Detect which cell encompasses the target text, then output its [x, y] center coordinate. 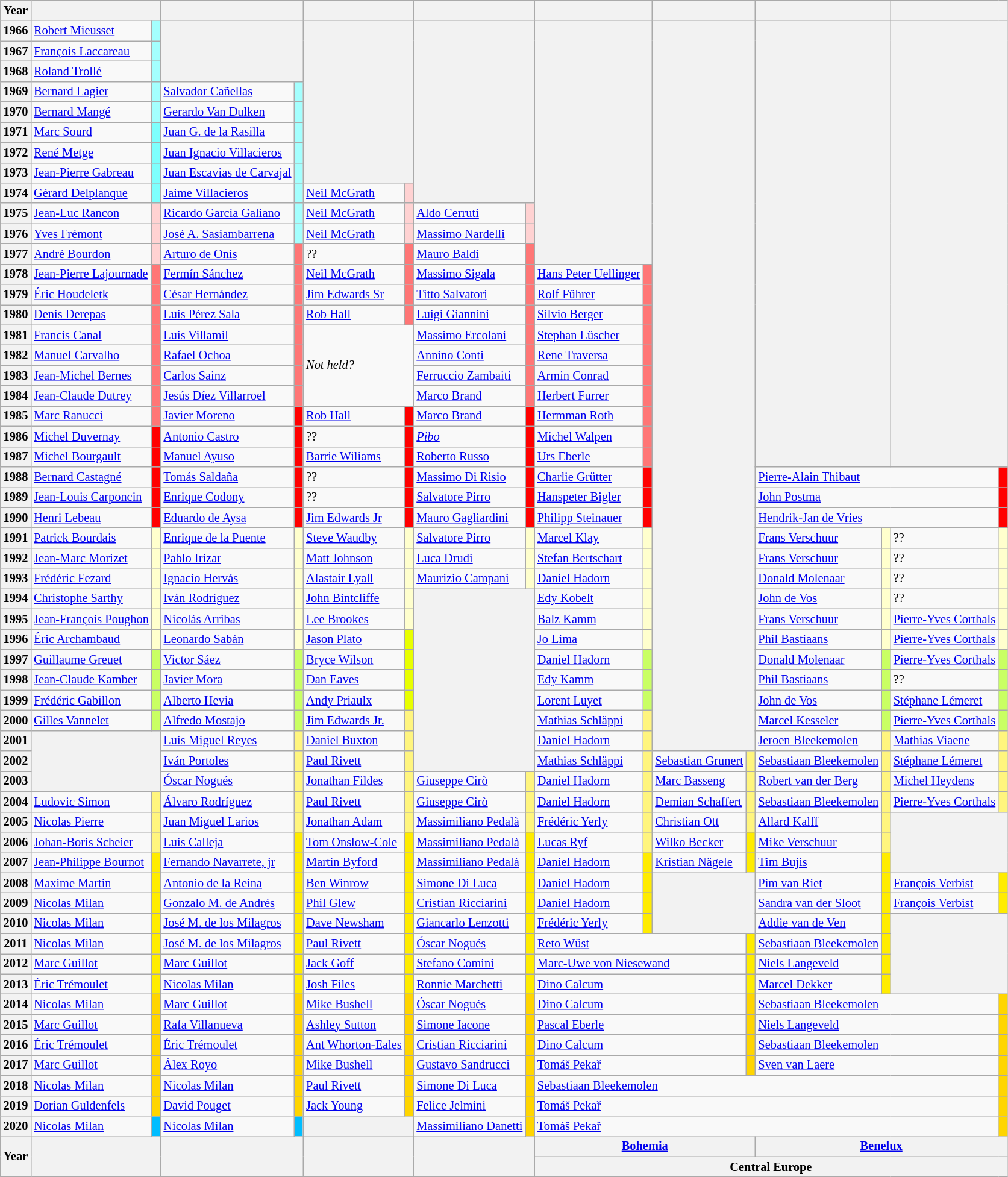
Robert van der Berg [819, 781]
Massimo Di Risio [469, 477]
Addie van de Ven [819, 923]
Gonzalo M. de Andrés [227, 903]
2013 [16, 984]
Jean-Luc Rancon [92, 213]
Gustavo Sandrucci [469, 1065]
Josh Files [354, 984]
Hanspeter Bigler [589, 497]
2004 [16, 802]
Mauro Gagliardini [469, 518]
Rafa Villanueva [227, 1025]
Robert Mieusset [92, 31]
Jean-François Poughon [92, 619]
Éric Houdeletk [92, 295]
Juan Miguel Larios [227, 822]
Salvador Cañellas [227, 92]
Bernard Lagier [92, 92]
Felice Jelmini [469, 1106]
Éric Archambaud [92, 639]
Demian Schaffert [699, 802]
Maxime Martin [92, 883]
Nicolás Arribas [227, 619]
2000 [16, 720]
1969 [16, 92]
Marcel Kesseler [819, 720]
Jean-Marc Morizet [92, 558]
2002 [16, 761]
Jack Young [354, 1106]
Nicolas Pierre [92, 822]
Lucas Ryf [589, 842]
Stephan Lüscher [589, 335]
1996 [16, 639]
Hans Peter Uellinger [589, 274]
Wilko Becker [699, 842]
Bernard Mangé [92, 112]
Gérard Delplanque [92, 193]
Silvio Berger [589, 315]
1988 [16, 477]
1976 [16, 234]
Lee Brookes [354, 619]
Mike Verschuur [819, 842]
Jean-Philippe Bournot [92, 862]
Ignacio Hervás [227, 579]
1987 [16, 457]
2020 [16, 1126]
Charlie Grütter [589, 477]
Michel Bourgault [92, 457]
Hendrik-Jan de Vries [877, 518]
2016 [16, 1045]
1983 [16, 375]
1998 [16, 680]
Enrique Codony [227, 497]
Sebastian Grunert [699, 761]
Antonio Castro [227, 436]
1990 [16, 518]
Titto Salvatori [469, 295]
Roland Trollé [92, 71]
1966 [16, 31]
2001 [16, 741]
Steve Waudby [354, 538]
Luis Miguel Reyes [227, 741]
1993 [16, 579]
Ludovic Simon [92, 802]
Aldo Cerruti [469, 213]
Urs Eberle [589, 457]
1968 [16, 71]
Juan Ignacio Villacieros [227, 152]
1972 [16, 152]
2008 [16, 883]
Tomás Saldaña [227, 477]
Christophe Sarthy [92, 598]
Stefano Comini [469, 964]
Massimo Nardelli [469, 234]
2003 [16, 781]
Bohemia [645, 1146]
Lorent Luyet [589, 700]
1971 [16, 132]
Edy Kamm [589, 680]
Ben Winrow [354, 883]
Herbert Furrer [589, 396]
Rolf Führer [589, 295]
1970 [16, 112]
Ferruccio Zambaiti [469, 375]
2018 [16, 1085]
2019 [16, 1106]
1979 [16, 295]
Patrick Bourdais [92, 538]
Alberto Hevia [227, 700]
Luis Pérez Sala [227, 315]
Jean-Claude Dutrey [92, 396]
Pablo Irizar [227, 558]
Álvaro Rodríguez [227, 802]
1999 [16, 700]
Jean-Louis Carponcin [92, 497]
2011 [16, 944]
Jonathan Fildes [354, 781]
2014 [16, 1005]
Massimiliano Danetti [469, 1126]
Dan Eaves [354, 680]
Michel Walpen [589, 436]
Jean-Pierre Lajournade [92, 274]
Enrique de la Puente [227, 538]
Jack Goff [354, 964]
Alfredo Mostajo [227, 720]
Daniel Buxton [354, 741]
Christian Ott [699, 822]
Allard Kalff [819, 822]
Frédéric Gabillon [92, 700]
Gilles Vannelet [92, 720]
Dorian Guldenfels [92, 1106]
2017 [16, 1065]
Fermín Sánchez [227, 274]
Massimo Ercolani [469, 335]
Iván Rodríguez [227, 598]
1973 [16, 173]
1974 [16, 193]
Ricardo García Galiano [227, 213]
Rene Traversa [589, 355]
2007 [16, 862]
Victor Sáez [227, 659]
Massimo Sigala [469, 274]
Jason Plato [354, 639]
Ashley Sutton [354, 1025]
Jonathan Adam [354, 822]
Jim Edwards Jr [354, 518]
John Bintcliffe [354, 598]
John Postma [877, 497]
Stefan Bertschart [589, 558]
1991 [16, 538]
Armin Conrad [589, 375]
1978 [16, 274]
Philipp Steinauer [589, 518]
Matt Johnson [354, 558]
Javier Moreno [227, 416]
Johan-Boris Scheier [92, 842]
Maurizio Campani [469, 579]
1985 [16, 416]
Pim van Riet [819, 883]
Rafael Ochoa [227, 355]
Ronnie Marchetti [469, 984]
Jean-Claude Kamber [92, 680]
Marc Ranucci [92, 416]
José A. Sasiambarrena [227, 234]
Javier Mora [227, 680]
Michel Duvernay [92, 436]
Tim Bujis [819, 862]
1982 [16, 355]
Iván Portoles [227, 761]
Sven van Laere [877, 1065]
Reto Wüst [640, 944]
Benelux [881, 1146]
Balz Kamm [589, 619]
Bryce Wilson [354, 659]
2015 [16, 1025]
Annino Conti [469, 355]
Luca Drudi [469, 558]
Roberto Russo [469, 457]
César Hernández [227, 295]
Ant Whorton-Eales [354, 1045]
1980 [16, 315]
Jim Edwards Sr [354, 295]
André Bourdon [92, 254]
Henri Lebeau [92, 518]
Mathias Viaene [945, 741]
1975 [16, 213]
Barrie Wiliams [354, 457]
Guillaume Greuet [92, 659]
Jean-Pierre Gabreau [92, 173]
Martin Byford [354, 862]
Arturo de Onís [227, 254]
Carlos Sainz [227, 375]
1986 [16, 436]
René Metge [92, 152]
Luis Villamil [227, 335]
François Laccareau [92, 51]
Edy Kobelt [589, 598]
Kristian Nägele [699, 862]
Mauro Baldi [469, 254]
Bernard Castagné [92, 477]
Leonardo Sabán [227, 639]
Michel Heydens [945, 781]
Pascal Eberle [640, 1025]
Jesús Díez Villarroel [227, 396]
2012 [16, 964]
Frédéric Fezard [92, 579]
Tom Onslow-Cole [354, 842]
Giancarlo Lenzotti [469, 923]
Simone Iacone [469, 1025]
Phil Glew [354, 903]
2010 [16, 923]
1995 [16, 619]
Jaime Villacieros [227, 193]
Jim Edwards Jr. [354, 720]
Manuel Carvalho [92, 355]
1992 [16, 558]
Gerardo Van Dulken [227, 112]
1994 [16, 598]
2009 [16, 903]
Francis Canal [92, 335]
Jeroen Bleekemolen [819, 741]
Álex Royo [227, 1065]
2006 [16, 842]
Eduardo de Aysa [227, 518]
1989 [16, 497]
Marcel Klay [589, 538]
Andy Priaulx [354, 700]
1977 [16, 254]
Dave Newsham [354, 923]
1984 [16, 396]
Luigi Giannini [469, 315]
Sandra van der Sloot [819, 903]
Pierre-Alain Thibaut [877, 477]
Fernando Navarrete, jr [227, 862]
Marcel Dekker [819, 984]
Jo Lima [589, 639]
Juan Escavias de Carvajal [227, 173]
Marc-Uwe von Niesewand [640, 964]
Manuel Ayuso [227, 457]
Alastair Lyall [354, 579]
Denis Derepas [92, 315]
David Pouget [227, 1106]
Jean-Michel Bernes [92, 375]
Marc Basseng [699, 781]
Yves Frémont [92, 234]
Hermman Roth [589, 416]
1997 [16, 659]
Antonio de la Reina [227, 883]
Pibo [469, 436]
Central Europe [771, 1167]
1981 [16, 335]
Luis Calleja [227, 842]
Juan G. de la Rasilla [227, 132]
2005 [16, 822]
Not held? [358, 365]
1967 [16, 51]
Marc Sourd [92, 132]
